Capture the cell that displays the provided text and extract its (X, Y) central coordinate. 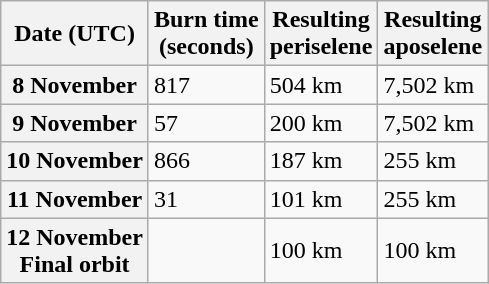
Resulting aposelene (433, 34)
10 November (75, 161)
101 km (321, 199)
9 November (75, 123)
504 km (321, 85)
Date (UTC) (75, 34)
Resulting periselene (321, 34)
8 November (75, 85)
866 (206, 161)
31 (206, 199)
200 km (321, 123)
187 km (321, 161)
817 (206, 85)
Burn time (seconds) (206, 34)
11 November (75, 199)
57 (206, 123)
12 November Final orbit (75, 250)
